From the cell containing the given text, extract its center point as [X, Y] coordinate. 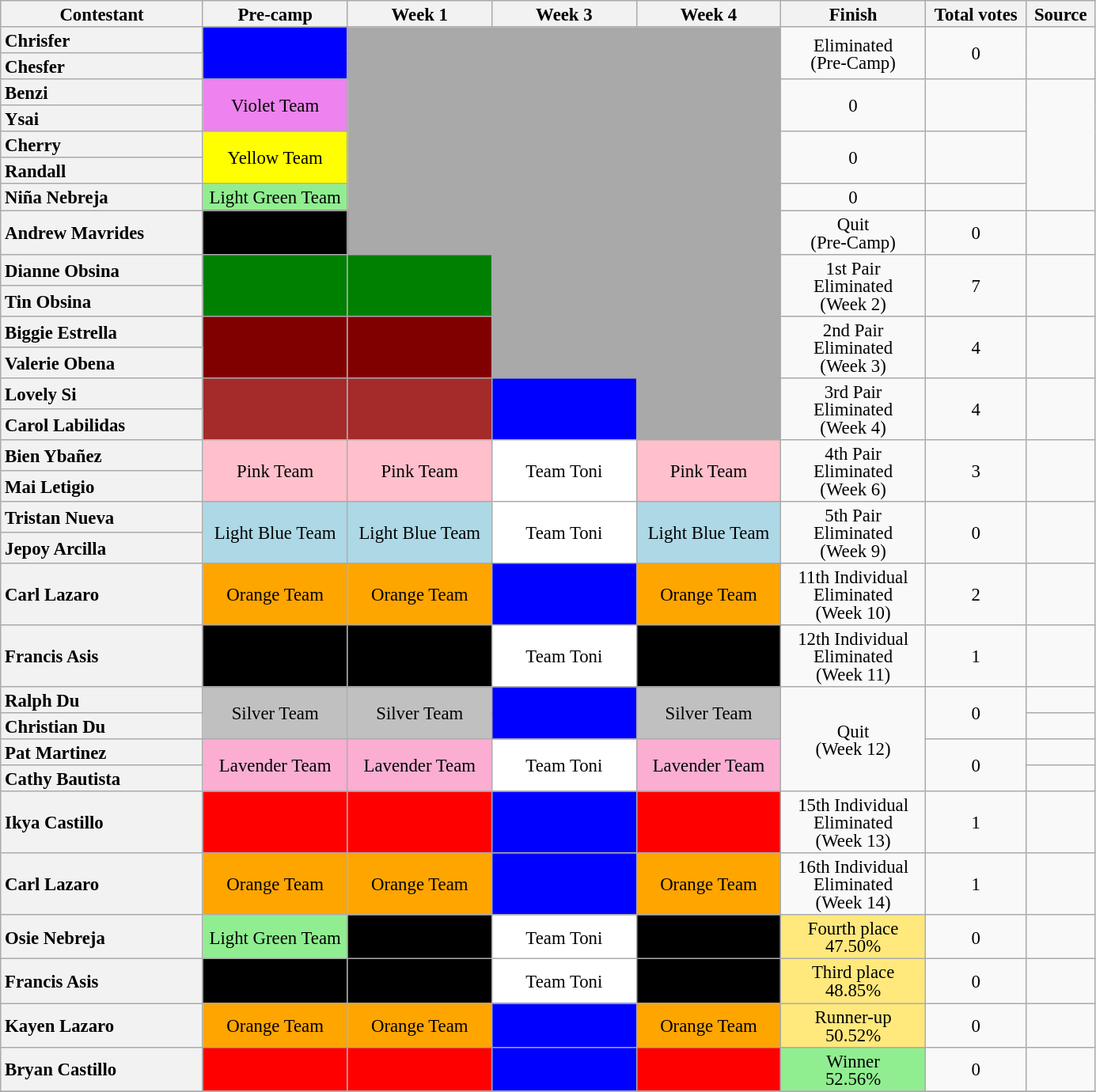
Quit(Pre-Camp) [853, 233]
Tin Obsina [102, 301]
Bien Ybañez [102, 456]
Valerie Obena [102, 362]
Source [1060, 14]
Chesfer [102, 66]
Kayen Lazaro [102, 1026]
Ikya Castillo [102, 822]
Ysai [102, 119]
Yellow Team [275, 157]
Runner-up50.52% [853, 1026]
12th IndividualEliminated(Week 11) [853, 656]
5th PairEliminated(Week 9) [853, 533]
Contestant [102, 14]
Randall [102, 171]
4th PairEliminated(Week 6) [853, 471]
Tristan Nueva [102, 518]
Cherry [102, 144]
Andrew Mavrides [102, 233]
16th IndividualEliminated(Week 14) [853, 884]
Winner52.56% [853, 1069]
2 [976, 594]
Dianne Obsina [102, 269]
Fourth place47.50% [853, 937]
Finish [853, 14]
Week 4 [709, 14]
Lovely Si [102, 392]
11th IndividualEliminated(Week 10) [853, 594]
Eliminated(Pre-Camp) [853, 53]
Week 3 [565, 14]
Total votes [976, 14]
3rd PairEliminated(Week 4) [853, 408]
Week 1 [419, 14]
Biggie Estrella [102, 331]
2nd PairEliminated(Week 3) [853, 347]
Pat Martinez [102, 752]
Osie Nebreja [102, 937]
15th IndividualEliminated(Week 13) [853, 822]
Jepoy Arcilla [102, 548]
Christian Du [102, 726]
7 [976, 285]
Bryan Castillo [102, 1069]
Benzi [102, 92]
Quit(Week 12) [853, 739]
Mai Letigio [102, 486]
1st PairEliminated(Week 2) [853, 285]
Third place48.85% [853, 981]
Violet Team [275, 105]
Cathy Bautista [102, 779]
3 [976, 471]
Pre-camp [275, 14]
Ralph Du [102, 700]
Niña Nebreja [102, 198]
Chrisfer [102, 40]
Carol Labilidas [102, 424]
